From the cell containing the given text, extract its center point as [x, y] coordinate. 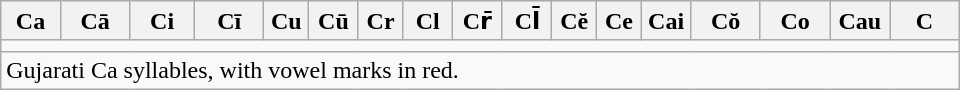
C [925, 21]
Cai [666, 21]
Cŏ [726, 21]
Cū [334, 21]
Cā [95, 21]
Ci [162, 21]
Ca [31, 21]
Cl̄ [527, 21]
Ce [620, 21]
Cr [380, 21]
Gujarati Ca syllables, with vowel marks in red. [480, 70]
Cu [286, 21]
Co [795, 21]
Cī [229, 21]
Cr̄ [478, 21]
Cl [428, 21]
Cau [860, 21]
Cĕ [574, 21]
